Detect which cell encompasses the target text, then output its (x, y) center coordinate. 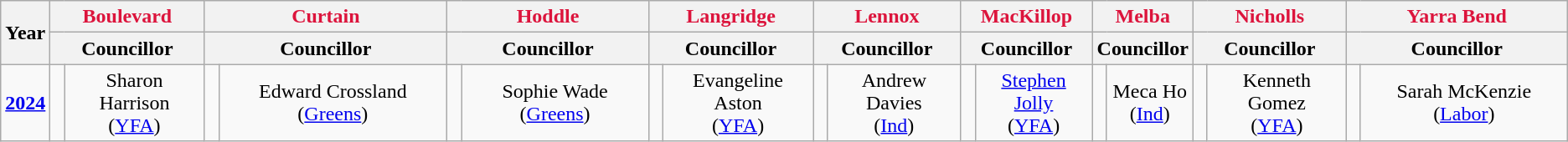
Year (25, 33)
Sarah McKenzie (Labor) (1464, 103)
Evangeline Aston(YFA) (737, 103)
Kenneth Gomez(YFA) (1277, 103)
Yarra Bend (1457, 17)
Curtain (326, 17)
Andrew Davies(Ind) (895, 103)
Melba (1142, 17)
2024 (25, 103)
Sophie Wade (Greens) (555, 103)
Meca Ho(Ind) (1149, 103)
MacKillop (1027, 17)
Sharon Harrison(YFA) (134, 103)
Edward Crossland (Greens) (333, 103)
Hoddle (548, 17)
Nicholls (1270, 17)
Stephen Jolly(YFA) (1034, 103)
Boulevard (127, 17)
Langridge (730, 17)
Lennox (887, 17)
